Provide the (x, y) coordinate of the cell's center where the given text is located.  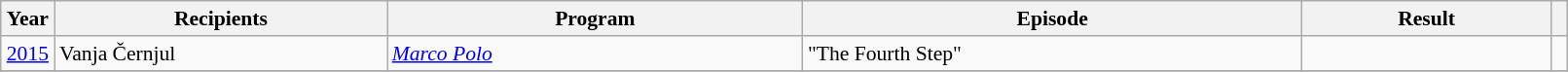
Year (27, 18)
Recipients (221, 18)
Episode (1053, 18)
Result (1426, 18)
Program (596, 18)
2015 (27, 54)
Marco Polo (596, 54)
"The Fourth Step" (1053, 54)
Vanja Černjul (221, 54)
